Pinpoint the cell where the given text exists, returning its (X, Y) midpoint coordinate. 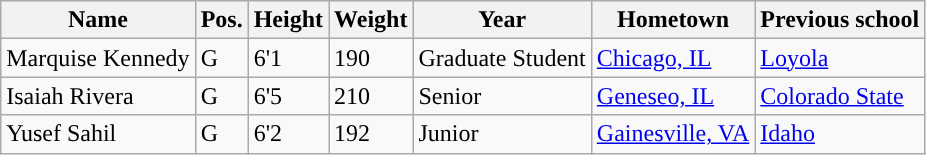
Year (502, 20)
192 (371, 134)
Senior (502, 96)
Yusef Sahil (98, 134)
Geneseo, IL (673, 96)
Hometown (673, 20)
Graduate Student (502, 58)
210 (371, 96)
Height (288, 20)
6'1 (288, 58)
Isaiah Rivera (98, 96)
Pos. (222, 20)
Weight (371, 20)
190 (371, 58)
Marquise Kennedy (98, 58)
Name (98, 20)
Colorado State (840, 96)
6'2 (288, 134)
Junior (502, 134)
Idaho (840, 134)
Chicago, IL (673, 58)
6'5 (288, 96)
Previous school (840, 20)
Gainesville, VA (673, 134)
Loyola (840, 58)
